Identify which cell holds the provided text, then report its (x, y) central coordinate. 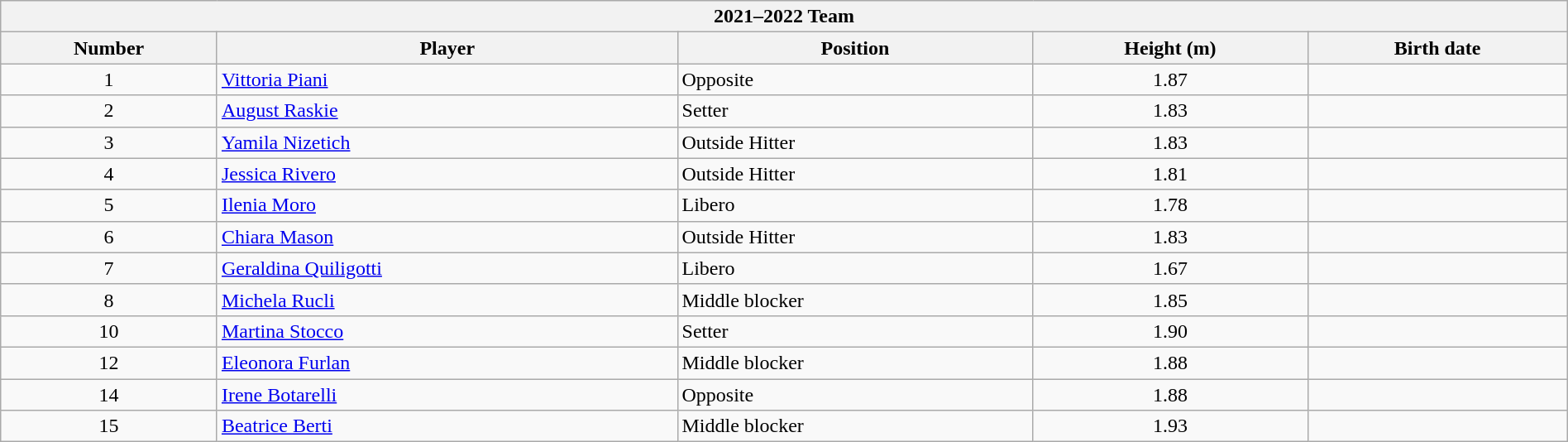
14 (109, 395)
10 (109, 331)
Vittoria Piani (447, 79)
15 (109, 426)
3 (109, 142)
Birth date (1437, 48)
4 (109, 174)
1.67 (1170, 268)
1.81 (1170, 174)
Chiara Mason (447, 237)
Height (m) (1170, 48)
5 (109, 205)
Eleonora Furlan (447, 363)
12 (109, 363)
Martina Stocco (447, 331)
Player (447, 48)
Irene Botarelli (447, 395)
7 (109, 268)
Beatrice Berti (447, 426)
Michela Rucli (447, 300)
Jessica Rivero (447, 174)
1.87 (1170, 79)
8 (109, 300)
Ilenia Moro (447, 205)
August Raskie (447, 111)
6 (109, 237)
1.93 (1170, 426)
2021–2022 Team (784, 17)
1.90 (1170, 331)
1.78 (1170, 205)
Yamila Nizetich (447, 142)
Geraldina Quiligotti (447, 268)
1.85 (1170, 300)
1 (109, 79)
2 (109, 111)
Position (855, 48)
Number (109, 48)
